Scan for the cell matching the given text and deliver its (X, Y) coordinate at center. 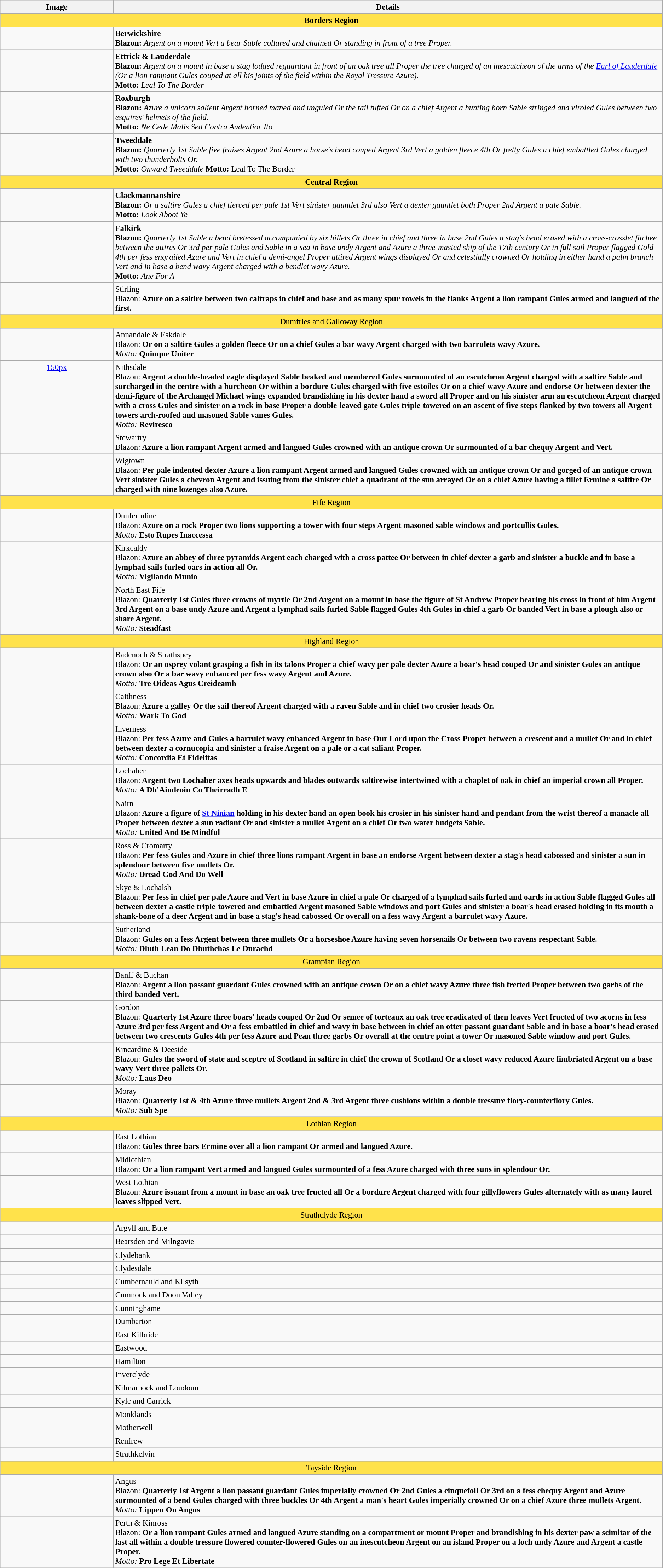
East LothianBlazon: Gules three bars Ermine over all a lion rampant Or armed and langued Azure. (388, 1142)
Borders Region (331, 21)
Monklands (388, 1415)
Highland Region (331, 641)
Bearsden and Milngavie (388, 1242)
Grampian Region (331, 962)
Renfrew (388, 1441)
Cumnock and Doon Valley (388, 1295)
CaithnessBlazon: Azure a galley Or the sail thereof Argent charged with a raven Sable and in chief two crosier heads Or. Motto: Wark To God (388, 706)
Kyle and Carrick (388, 1401)
MidlothianBlazon: Or a lion rampant Vert armed and langued Gules surmounted of a fess Azure charged with three suns in splendour Or. (388, 1165)
Inverclyde (388, 1375)
Cunninghame (388, 1308)
Central Region (331, 182)
StewartryBlazon: Azure a lion rampant Argent armed and langued Gules crowned with an antique crown Or surmounted of a bar chequy Argent and Vert. (388, 443)
Kilmarnock and Loudoun (388, 1388)
Argyll and Bute (388, 1228)
Cumbernauld and Kilsyth (388, 1282)
East Kilbride (388, 1335)
BerwickshireBlazon: Argent on a mount Vert a bear Sable collared and chained Or standing in front of a tree Proper. (388, 38)
Details (388, 7)
Clydebank (388, 1255)
Strathclyde Region (331, 1215)
Fife Region (331, 503)
Lothian Region (331, 1124)
Strathkelvin (388, 1454)
Clydesdale (388, 1268)
Dumfries and Galloway Region (331, 321)
Tayside Region (331, 1468)
Motherwell (388, 1428)
Eastwood (388, 1348)
Image (57, 7)
150px (57, 396)
Hamilton (388, 1361)
Dumbarton (388, 1322)
